Provide the [x, y] coordinate of the cell's center where the given text is located.  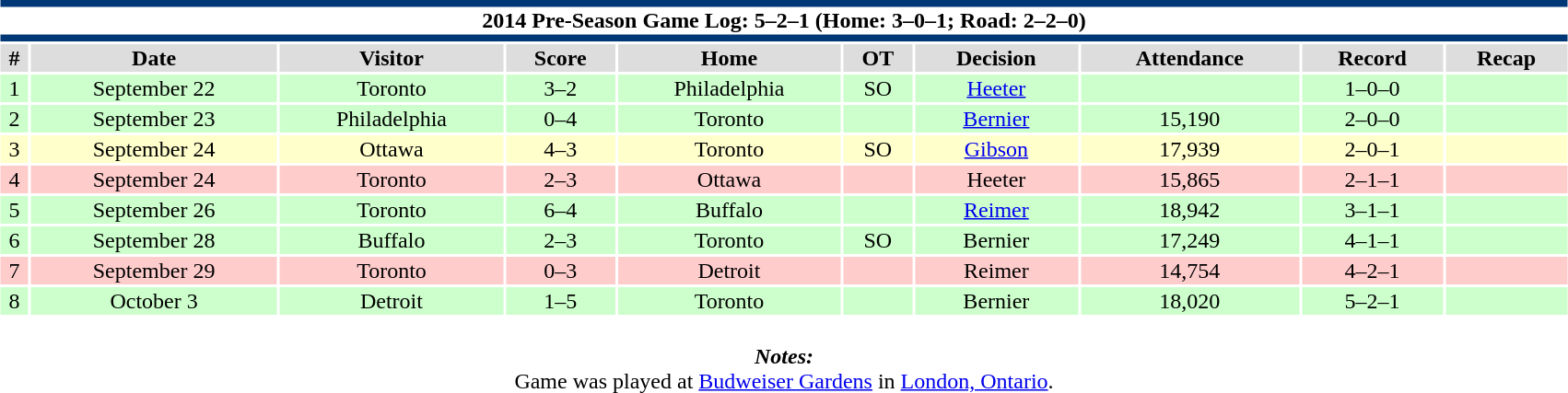
14,754 [1190, 271]
5 [15, 210]
1–5 [560, 301]
4–1–1 [1373, 240]
Decision [997, 58]
6–4 [560, 210]
September 28 [153, 240]
0–3 [560, 271]
Attendance [1190, 58]
Record [1373, 58]
4–3 [560, 149]
7 [15, 271]
September 26 [153, 210]
2–0–1 [1373, 149]
17,939 [1190, 149]
2014 Pre-Season Game Log: 5–2–1 (Home: 3–0–1; Road: 2–2–0) [784, 20]
15,865 [1190, 179]
Home [729, 58]
4 [15, 179]
6 [15, 240]
Score [560, 58]
Date [153, 58]
2–1–1 [1373, 179]
17,249 [1190, 240]
0–4 [560, 119]
3 [15, 149]
# [15, 58]
Visitor [392, 58]
15,190 [1190, 119]
18,020 [1190, 301]
3–2 [560, 88]
September 29 [153, 271]
September 22 [153, 88]
4–2–1 [1373, 271]
1 [15, 88]
3–1–1 [1373, 210]
OT [878, 58]
18,942 [1190, 210]
2 [15, 119]
September 23 [153, 119]
Recap [1506, 58]
2–0–0 [1373, 119]
October 3 [153, 301]
8 [15, 301]
1–0–0 [1373, 88]
Gibson [997, 149]
5–2–1 [1373, 301]
